Determine the [x, y] coordinate at the center of the cell enclosing the given text.  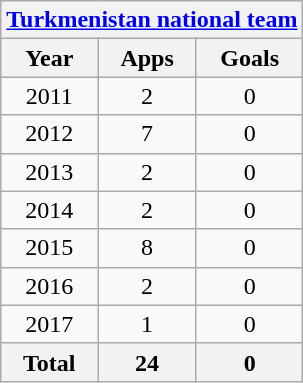
2017 [50, 324]
Goals [250, 58]
7 [147, 134]
1 [147, 324]
Turkmenistan national team [152, 20]
2016 [50, 286]
8 [147, 248]
2015 [50, 248]
2014 [50, 210]
Apps [147, 58]
2012 [50, 134]
Total [50, 362]
Year [50, 58]
2011 [50, 96]
2013 [50, 172]
24 [147, 362]
